For the text-containing cell, return its midpoint in (X, Y) coordinate format. 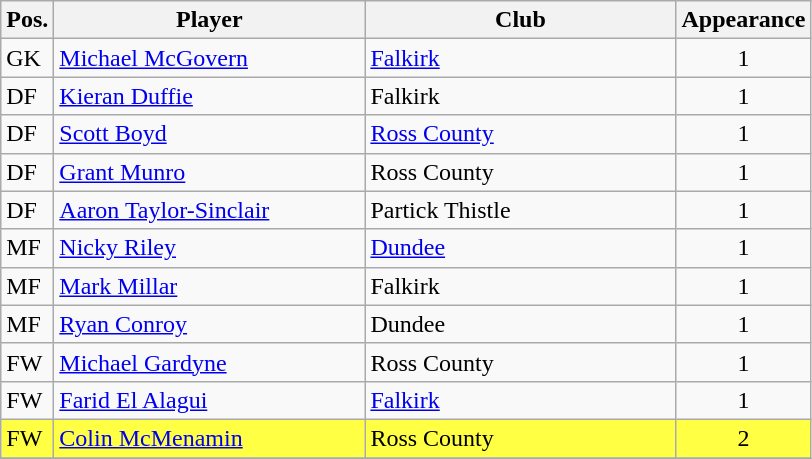
Farid El Alagui (210, 400)
Ryan Conroy (210, 324)
Michael McGovern (210, 58)
Michael Gardyne (210, 362)
Mark Millar (210, 286)
Player (210, 20)
Grant Munro (210, 172)
Aaron Taylor-Sinclair (210, 210)
GK (28, 58)
Partick Thistle (520, 210)
Pos. (28, 20)
Nicky Riley (210, 248)
Club (520, 20)
Colin McMenamin (210, 438)
Kieran Duffie (210, 96)
Appearance (744, 20)
Scott Boyd (210, 134)
2 (744, 438)
